Scan for the cell matching the given text and deliver its (X, Y) coordinate at center. 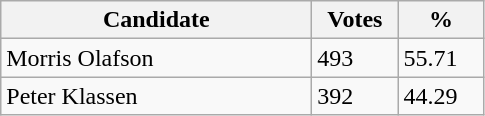
392 (355, 96)
Candidate (156, 20)
Morris Olafson (156, 58)
493 (355, 58)
44.29 (441, 96)
Votes (355, 20)
Peter Klassen (156, 96)
55.71 (441, 58)
% (441, 20)
